Search for the cell housing the specified text and yield its [x, y] center coordinate. 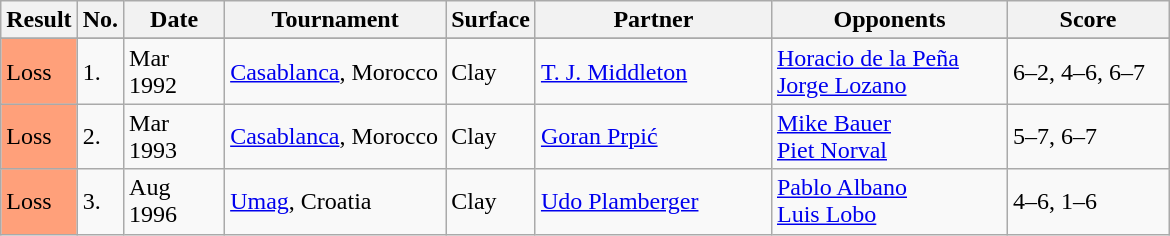
Goran Prpić [653, 136]
6–2, 4–6, 6–7 [1088, 72]
3. [100, 202]
No. [100, 20]
Date [174, 20]
4–6, 1–6 [1088, 202]
T. J. Middleton [653, 72]
5–7, 6–7 [1088, 136]
Surface [491, 20]
1. [100, 72]
Mar 1992 [174, 72]
Partner [653, 20]
Mar 1993 [174, 136]
Result [39, 20]
Opponents [889, 20]
Score [1088, 20]
Aug 1996 [174, 202]
Mike Bauer Piet Norval [889, 136]
Tournament [336, 20]
Pablo Albano Luis Lobo [889, 202]
Udo Plamberger [653, 202]
Umag, Croatia [336, 202]
Horacio de la Peña Jorge Lozano [889, 72]
2. [100, 136]
